Scan for the cell matching the given text and deliver its (X, Y) coordinate at center. 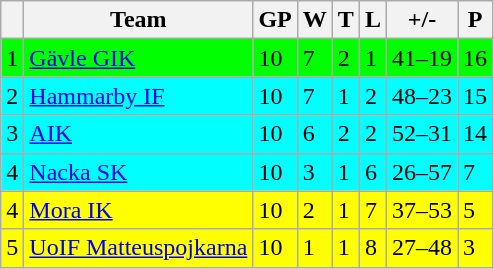
UoIF Matteuspojkarna (138, 248)
Team (138, 20)
52–31 (422, 134)
48–23 (422, 96)
W (314, 20)
37–53 (422, 210)
L (372, 20)
Mora IK (138, 210)
T (346, 20)
16 (476, 58)
AIK (138, 134)
14 (476, 134)
Nacka SK (138, 172)
27–48 (422, 248)
GP (275, 20)
26–57 (422, 172)
+/- (422, 20)
Gävle GIK (138, 58)
P (476, 20)
41–19 (422, 58)
8 (372, 248)
Hammarby IF (138, 96)
15 (476, 96)
